Detect which cell encompasses the target text, then output its [X, Y] center coordinate. 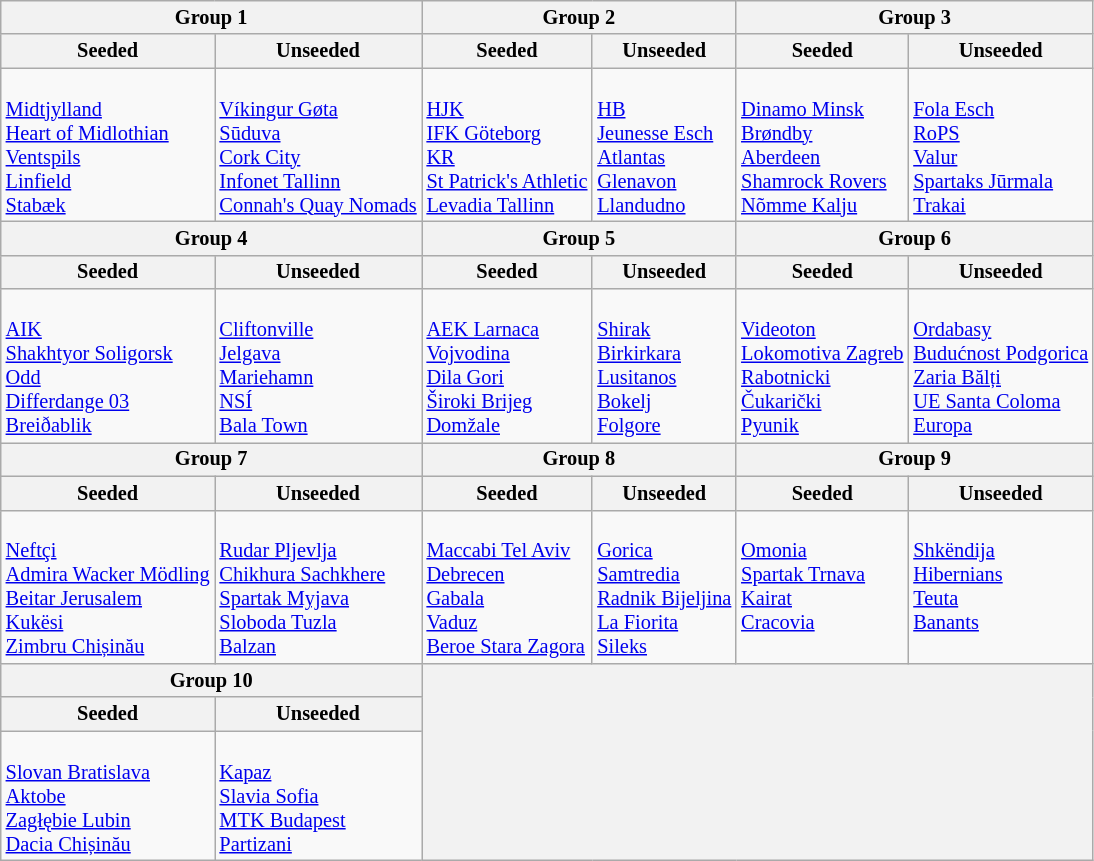
Kapaz Slavia Sofia MTK Budapest Partizani [318, 796]
AEK Larnaca Vojvodina Dila Gori Široki Brijeg Domžale [508, 366]
Slovan Bratislava Aktobe Zagłębie Lubin Dacia Chișinău [108, 796]
Group 5 [580, 238]
Group 8 [580, 459]
Cliftonville Jelgava Mariehamn NSÍ Bala Town [318, 366]
Shirak Birkirkara Lusitanos Bokelj Folgore [664, 366]
Maccabi Tel Aviv Debrecen Gabala Vaduz Beroe Stara Zagora [508, 587]
AIK Shakhtyor Soligorsk Odd Differdange 03 Breiðablik [108, 366]
Omonia Spartak Trnava Kairat Cracovia [822, 587]
Midtjylland Heart of Midlothian Ventspils Linfield Stabæk [108, 145]
Ordabasy Budućnost Podgorica Zaria Bălți UE Santa Coloma Europa [1000, 366]
Group 2 [580, 17]
Group 6 [914, 238]
HJK IFK Göteborg KR St Patrick's Athletic Levadia Tallinn [508, 145]
Group 3 [914, 17]
Group 9 [914, 459]
Group 7 [212, 459]
Rudar Pljevlja Chikhura Sachkhere Spartak Myjava Sloboda Tuzla Balzan [318, 587]
Gorica Samtredia Radnik Bijeljina La Fiorita Sileks [664, 587]
HB Jeunesse Esch Atlantas Glenavon Llandudno [664, 145]
Víkingur Gøta Sūduva Cork City Infonet Tallinn Connah's Quay Nomads [318, 145]
Dinamo Minsk Brøndby Aberdeen Shamrock Rovers Nõmme Kalju [822, 145]
Videoton Lokomotiva Zagreb Rabotnicki Čukarički Pyunik [822, 366]
Fola Esch RoPS Valur Spartaks Jūrmala Trakai [1000, 145]
Group 10 [212, 680]
Shkëndija Hibernians Teuta Banants [1000, 587]
Group 1 [212, 17]
Neftçi Admira Wacker Mödling Beitar Jerusalem Kukësi Zimbru Chișinău [108, 587]
Group 4 [212, 238]
